Return the [X, Y] coordinate for the center point of the cell that contains the specified text.  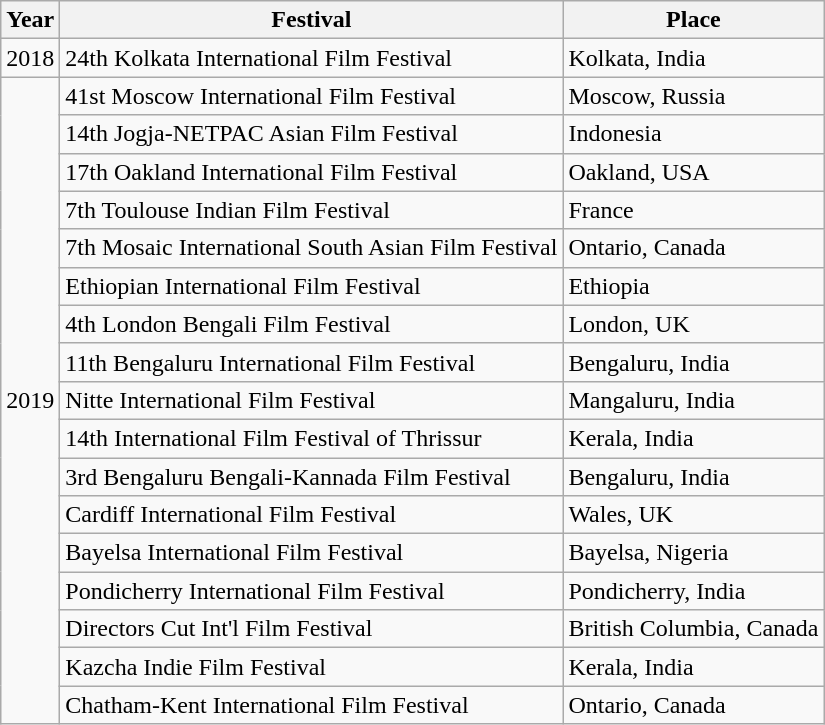
17th Oakland International Film Festival [312, 172]
Pondicherry International Film Festival [312, 591]
Ethiopia [694, 286]
Nitte International Film Festival [312, 400]
4th London Bengali Film Festival [312, 324]
Oakland, USA [694, 172]
Kazcha Indie Film Festival [312, 667]
41st Moscow International Film Festival [312, 96]
British Columbia, Canada [694, 629]
7th Mosaic International South Asian Film Festival [312, 248]
Wales, UK [694, 515]
2018 [30, 58]
Bayelsa International Film Festival [312, 553]
France [694, 210]
14th Jogja-NETPAC Asian Film Festival [312, 134]
Place [694, 20]
Year [30, 20]
14th International Film Festival of Thrissur [312, 438]
Chatham-Kent International Film Festival [312, 705]
London, UK [694, 324]
Cardiff International Film Festival [312, 515]
11th Bengaluru International Film Festival [312, 362]
Ethiopian International Film Festival [312, 286]
3rd Bengaluru Bengali-Kannada Film Festival [312, 477]
Kolkata, India [694, 58]
Indonesia [694, 134]
Moscow, Russia [694, 96]
Pondicherry, India [694, 591]
2019 [30, 400]
7th Toulouse Indian Film Festival [312, 210]
Mangaluru, India [694, 400]
Directors Cut Int'l Film Festival [312, 629]
Festival [312, 20]
24th Kolkata International Film Festival [312, 58]
Bayelsa, Nigeria [694, 553]
